Search for the cell housing the specified text and yield its (x, y) center coordinate. 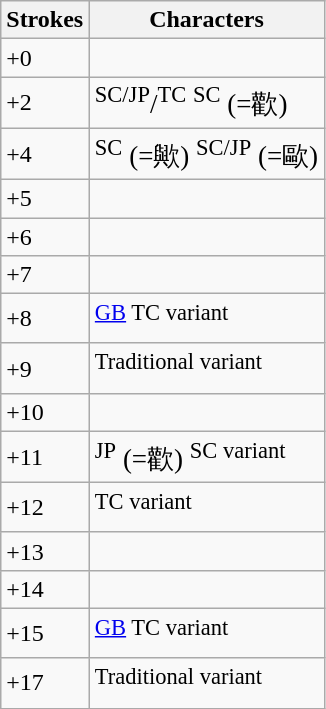
+7 (45, 275)
+17 (45, 683)
+2 (45, 102)
TC variant (207, 508)
+14 (45, 589)
Characters (207, 20)
+8 (45, 319)
+12 (45, 508)
+0 (45, 58)
Strokes (45, 20)
JP (=歡) SC variant (207, 456)
+9 (45, 368)
SC (=歟) SC/JP (=歐) (207, 154)
+15 (45, 633)
+4 (45, 154)
+11 (45, 456)
+5 (45, 198)
+6 (45, 237)
+13 (45, 551)
SC/JP/TC SC (=歡) (207, 102)
+10 (45, 412)
